Capture the cell that displays the provided text and extract its [X, Y] central coordinate. 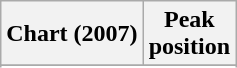
Chart (2007) [72, 34]
Peakposition [189, 34]
